Search for the cell housing the specified text and yield its (x, y) center coordinate. 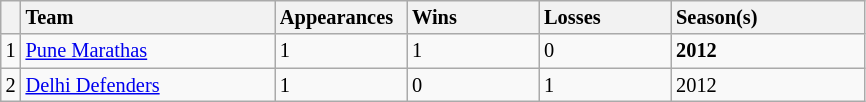
Season(s) (768, 17)
Appearances (341, 17)
Team (148, 17)
Delhi Defenders (148, 85)
Losses (605, 17)
Pune Marathas (148, 51)
Wins (473, 17)
2 (11, 85)
